Return the [x, y] coordinate for the center point of the cell that contains the specified text.  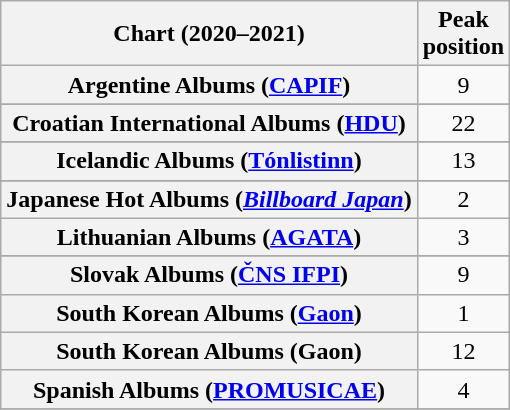
Argentine Albums (CAPIF) [209, 85]
22 [463, 123]
Japanese Hot Albums (Billboard Japan) [209, 199]
2 [463, 199]
3 [463, 237]
Lithuanian Albums (AGATA) [209, 237]
Chart (2020–2021) [209, 34]
1 [463, 313]
12 [463, 351]
Icelandic Albums (Tónlistinn) [209, 161]
Croatian International Albums (HDU) [209, 123]
Peakposition [463, 34]
13 [463, 161]
Slovak Albums (ČNS IFPI) [209, 275]
4 [463, 389]
Spanish Albums (PROMUSICAE) [209, 389]
